Find where the given text appears and provide that cell's center as [x, y] coordinate. 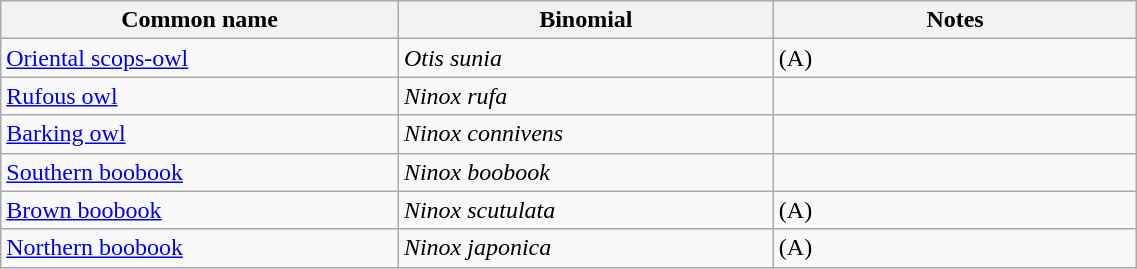
Brown boobook [200, 210]
Notes [955, 20]
Rufous owl [200, 96]
Barking owl [200, 134]
Ninox boobook [586, 172]
Ninox japonica [586, 248]
Ninox connivens [586, 134]
Ninox rufa [586, 96]
Ninox scutulata [586, 210]
Otis sunia [586, 58]
Southern boobook [200, 172]
Northern boobook [200, 248]
Common name [200, 20]
Binomial [586, 20]
Oriental scops-owl [200, 58]
